For the text-containing cell, return its midpoint in (x, y) coordinate format. 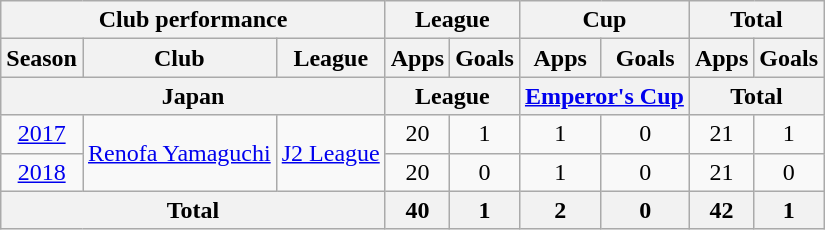
Season (42, 58)
2018 (42, 172)
Japan (193, 96)
J2 League (330, 153)
40 (417, 210)
42 (721, 210)
Cup (604, 20)
2017 (42, 134)
Renofa Yamaguchi (179, 153)
Club (179, 58)
2 (560, 210)
Club performance (193, 20)
Emperor's Cup (604, 96)
